Find where the given text appears and provide that cell's center as (x, y) coordinate. 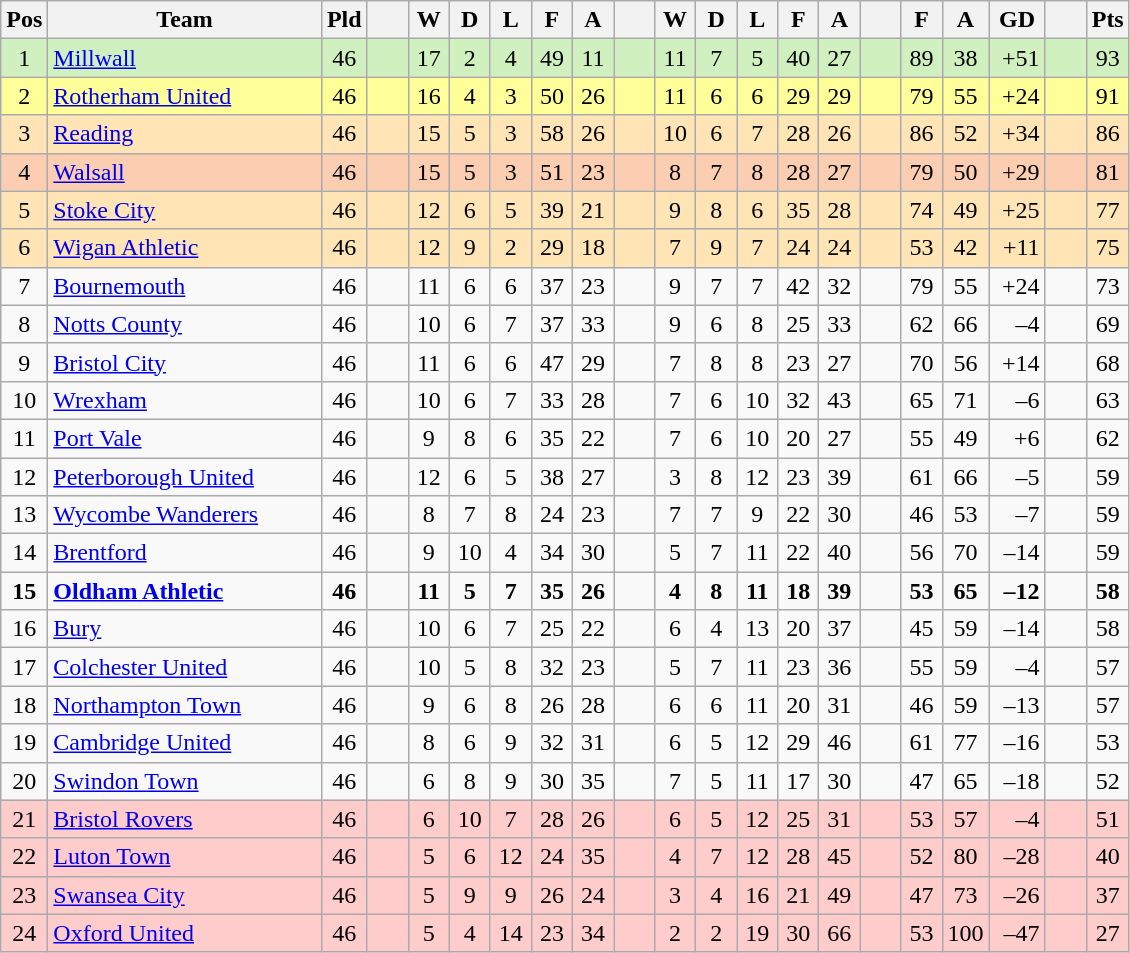
+51 (1017, 58)
100 (966, 933)
1 (24, 58)
75 (1108, 248)
Swansea City (185, 895)
Colchester United (185, 667)
Cambridge United (185, 743)
Peterborough United (185, 477)
Pld (344, 20)
36 (840, 667)
Bristol Rovers (185, 819)
Millwall (185, 58)
+6 (1017, 438)
–18 (1017, 781)
–28 (1017, 857)
Wycombe Wanderers (185, 515)
–6 (1017, 400)
89 (922, 58)
Reading (185, 134)
63 (1108, 400)
Pos (24, 20)
Luton Town (185, 857)
43 (840, 400)
Wigan Athletic (185, 248)
GD (1017, 20)
+11 (1017, 248)
80 (966, 857)
69 (1108, 324)
–12 (1017, 591)
+29 (1017, 172)
Oxford United (185, 933)
–16 (1017, 743)
–47 (1017, 933)
Bury (185, 629)
74 (922, 210)
Oldham Athletic (185, 591)
Team (185, 20)
–5 (1017, 477)
Swindon Town (185, 781)
Northampton Town (185, 705)
Brentford (185, 553)
Walsall (185, 172)
Port Vale (185, 438)
–7 (1017, 515)
71 (966, 400)
+34 (1017, 134)
+14 (1017, 362)
68 (1108, 362)
Pts (1108, 20)
+25 (1017, 210)
–13 (1017, 705)
Rotherham United (185, 96)
93 (1108, 58)
Bournemouth (185, 286)
Bristol City (185, 362)
Notts County (185, 324)
81 (1108, 172)
91 (1108, 96)
Stoke City (185, 210)
–26 (1017, 895)
Wrexham (185, 400)
